Pinpoint the cell where the given text exists, returning its [x, y] midpoint coordinate. 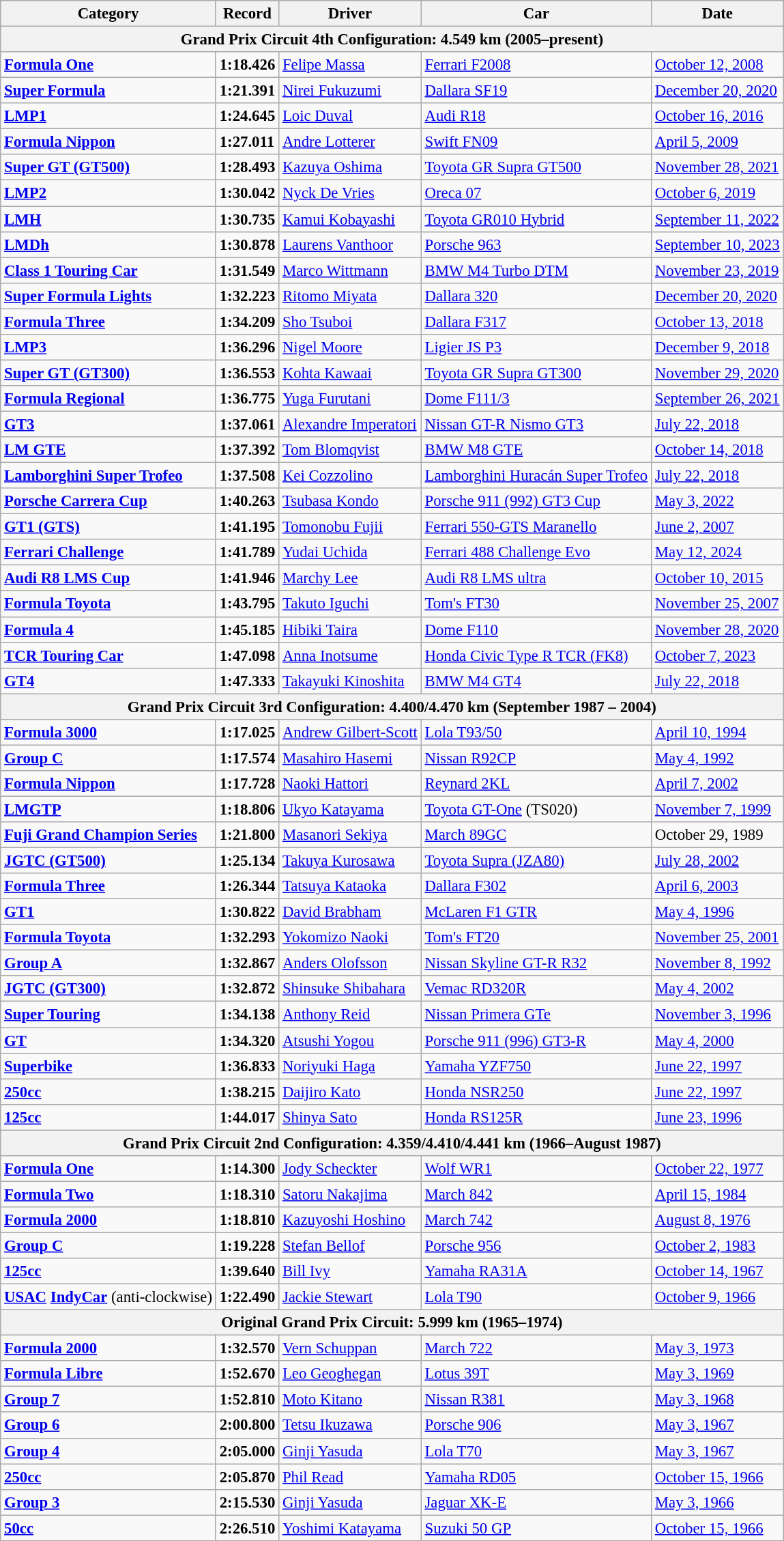
50cc [108, 1528]
Hibiki Taira [351, 630]
Shinya Sato [351, 1117]
Super Formula [108, 91]
1:18.310 [247, 1194]
Car [536, 14]
Takuya Kurosawa [351, 861]
1:30.042 [247, 193]
Lotus 39T [536, 1374]
March 842 [536, 1194]
1:32.293 [247, 937]
Tatsuya Kataoka [351, 886]
Naoki Hattori [351, 784]
Lola T93/50 [536, 733]
Stefan Bellof [351, 1245]
Nissan R381 [536, 1400]
Lola T90 [536, 1297]
Grand Prix Circuit 3rd Configuration: 4.400/4.470 km (September 1987 – 2004) [392, 707]
1:21.800 [247, 835]
Laurens Vanthoor [351, 244]
April 5, 2009 [716, 142]
May 4, 2002 [716, 989]
1:30.735 [247, 219]
Yamaha RD05 [536, 1477]
1:37.392 [247, 450]
Kei Cozzolino [351, 476]
September 10, 2023 [716, 244]
May 4, 2000 [716, 1041]
Audi R8 LMS ultra [536, 578]
Category [108, 14]
1:38.215 [247, 1092]
Lamborghini Huracán Super Trofeo [536, 476]
1:32.867 [247, 963]
Yamaha YZF750 [536, 1066]
November 25, 2007 [716, 604]
LMP2 [108, 193]
2:05.870 [247, 1477]
1:45.185 [247, 630]
Formula 4 [108, 630]
1:32.223 [247, 296]
Yoshimi Katayama [351, 1528]
March 742 [536, 1220]
Dallara F317 [536, 322]
Grand Prix Circuit 2nd Configuration: 4.359/4.410/4.441 km (1966–August 1987) [392, 1143]
BMW M8 GTE [536, 450]
1:14.300 [247, 1169]
GT4 [108, 681]
1:41.946 [247, 578]
Felipe Massa [351, 65]
Ligier JS P3 [536, 348]
Kohta Kawaai [351, 373]
GT1 (GTS) [108, 527]
Yudai Uchida [351, 552]
Sho Tsuboi [351, 322]
Swift FN09 [536, 142]
May 4, 1996 [716, 912]
Yamaha RA31A [536, 1271]
GT [108, 1041]
1:34.320 [247, 1041]
Porsche 911 (992) GT3 Cup [536, 501]
April 6, 2003 [716, 886]
Bill Ivy [351, 1271]
Dallara SF19 [536, 91]
Nyck De Vries [351, 193]
Super Touring [108, 1015]
September 11, 2022 [716, 219]
Takayuki Kinoshita [351, 681]
March 89GC [536, 835]
Leo Geoghegan [351, 1374]
Kazuya Oshima [351, 167]
Superbike [108, 1066]
LMH [108, 219]
TCR Touring Car [108, 655]
Audi R8 LMS Cup [108, 578]
Masahiro Hasemi [351, 758]
Daijiro Kato [351, 1092]
Toyota GR010 Hybrid [536, 219]
September 26, 2021 [716, 399]
BMW M4 Turbo DTM [536, 270]
October 16, 2016 [716, 116]
Porsche 963 [536, 244]
JGTC (GT300) [108, 989]
1:26.344 [247, 886]
November 3, 1996 [716, 1015]
Alexandre Imperatori [351, 424]
1:40.263 [247, 501]
Super GT (GT300) [108, 373]
Tom's FT20 [536, 937]
David Brabham [351, 912]
Ritomo Miyata [351, 296]
Porsche 956 [536, 1245]
2:15.530 [247, 1502]
Yuga Furutani [351, 399]
April 7, 2002 [716, 784]
November 29, 2020 [716, 373]
April 10, 1994 [716, 733]
Tom Blomqvist [351, 450]
October 9, 1966 [716, 1297]
2:26.510 [247, 1528]
Group 3 [108, 1502]
GT1 [108, 912]
1:22.490 [247, 1297]
Toyota GR Supra GT500 [536, 167]
Jackie Stewart [351, 1297]
USAC IndyCar (anti-clockwise) [108, 1297]
BMW M4 GT4 [536, 681]
Formula 3000 [108, 733]
Kazuyoshi Hoshino [351, 1220]
Formula Regional [108, 399]
Dome F110 [536, 630]
June 2, 2007 [716, 527]
Anders Olofsson [351, 963]
Masanori Sekiya [351, 835]
LMP1 [108, 116]
Shinsuke Shibahara [351, 989]
Dallara 320 [536, 296]
Porsche 911 (996) GT3-R [536, 1041]
Original Grand Prix Circuit: 5.999 km (1965–1974) [392, 1323]
GT3 [108, 424]
1:39.640 [247, 1271]
Ukyo Katayama [351, 809]
Fuji Grand Champion Series [108, 835]
Lamborghini Super Trofeo [108, 476]
1:31.549 [247, 270]
Toyota Supra (JZA80) [536, 861]
November 28, 2021 [716, 167]
May 3, 1969 [716, 1374]
1:24.645 [247, 116]
1:17.574 [247, 758]
Jaguar XK-E [536, 1502]
1:36.775 [247, 399]
October 10, 2015 [716, 578]
October 14, 1967 [716, 1271]
Nigel Moore [351, 348]
Group 6 [108, 1426]
Nissan R92CP [536, 758]
Group 4 [108, 1451]
Toyota GT-One (TS020) [536, 809]
1:30.878 [247, 244]
Ferrari F2008 [536, 65]
October 29, 1989 [716, 835]
1:34.138 [247, 1015]
Audi R18 [536, 116]
Ferrari 550-GTS Maranello [536, 527]
May 3, 1966 [716, 1502]
Tom's FT30 [536, 604]
Tomonobu Fujii [351, 527]
1:32.872 [247, 989]
Record [247, 14]
Suzuki 50 GP [536, 1528]
Tsubasa Kondo [351, 501]
LMGTP [108, 809]
1:25.134 [247, 861]
Porsche 906 [536, 1426]
October 22, 1977 [716, 1169]
1:36.296 [247, 348]
Anna Inotsume [351, 655]
1:28.493 [247, 167]
1:34.209 [247, 322]
Takuto Iguchi [351, 604]
1:27.011 [247, 142]
October 7, 2023 [716, 655]
Jody Scheckter [351, 1169]
Date [716, 14]
November 28, 2020 [716, 630]
Kamui Kobayashi [351, 219]
Nissan Skyline GT-R R32 [536, 963]
1:36.553 [247, 373]
Group 7 [108, 1400]
Satoru Nakajima [351, 1194]
Formula Two [108, 1194]
Andre Lotterer [351, 142]
May 3, 2022 [716, 501]
1:18.810 [247, 1220]
March 722 [536, 1348]
Noriyuki Haga [351, 1066]
1:37.508 [247, 476]
May 4, 1992 [716, 758]
Super Formula Lights [108, 296]
Lola T70 [536, 1451]
Porsche Carrera Cup [108, 501]
Nirei Fukuzumi [351, 91]
Class 1 Touring Car [108, 270]
1:52.670 [247, 1374]
Grand Prix Circuit 4th Configuration: 4.549 km (2005–present) [392, 40]
October 2, 1983 [716, 1245]
Honda RS125R [536, 1117]
Oreca 07 [536, 193]
Group A [108, 963]
June 23, 1996 [716, 1117]
1:32.570 [247, 1348]
Ferrari Challenge [108, 552]
Marchy Lee [351, 578]
1:18.426 [247, 65]
May 3, 1968 [716, 1400]
1:43.795 [247, 604]
LMDh [108, 244]
October 6, 2019 [716, 193]
Vern Schuppan [351, 1348]
Phil Read [351, 1477]
July 28, 2002 [716, 861]
Moto Kitano [351, 1400]
2:05.000 [247, 1451]
Marco Wittmann [351, 270]
Tetsu Ikuzawa [351, 1426]
1:18.806 [247, 809]
LMP3 [108, 348]
Ferrari 488 Challenge Evo [536, 552]
1:30.822 [247, 912]
Loic Duval [351, 116]
August 8, 1976 [716, 1220]
1:47.098 [247, 655]
Anthony Reid [351, 1015]
Driver [351, 14]
Wolf WR1 [536, 1169]
Honda NSR250 [536, 1092]
2:00.800 [247, 1426]
Super GT (GT500) [108, 167]
Nissan GT-R Nismo GT3 [536, 424]
LM GTE [108, 450]
1:52.810 [247, 1400]
1:17.025 [247, 733]
1:41.195 [247, 527]
November 7, 1999 [716, 809]
November 23, 2019 [716, 270]
May 12, 2024 [716, 552]
1:19.228 [247, 1245]
October 14, 2018 [716, 450]
April 15, 1984 [716, 1194]
Dome F111/3 [536, 399]
Toyota GR Supra GT300 [536, 373]
November 8, 1992 [716, 963]
Andrew Gilbert-Scott [351, 733]
May 3, 1973 [716, 1348]
Honda Civic Type R TCR (FK8) [536, 655]
October 12, 2008 [716, 65]
Vemac RD320R [536, 989]
1:44.017 [247, 1117]
1:47.333 [247, 681]
November 25, 2001 [716, 937]
McLaren F1 GTR [536, 912]
Atsushi Yogou [351, 1041]
1:37.061 [247, 424]
Formula Libre [108, 1374]
1:17.728 [247, 784]
JGTC (GT500) [108, 861]
October 13, 2018 [716, 322]
Reynard 2KL [536, 784]
1:21.391 [247, 91]
Dallara F302 [536, 886]
Yokomizo Naoki [351, 937]
December 9, 2018 [716, 348]
1:41.789 [247, 552]
Nissan Primera GTe [536, 1015]
1:36.833 [247, 1066]
